Pinpoint the cell where the given text exists, returning its (X, Y) midpoint coordinate. 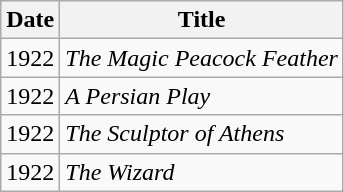
Title (202, 20)
The Sculptor of Athens (202, 134)
The Wizard (202, 172)
The Magic Peacock Feather (202, 58)
Date (30, 20)
A Persian Play (202, 96)
